Extract the (x, y) coordinate from the center of the cell holding the provided text.  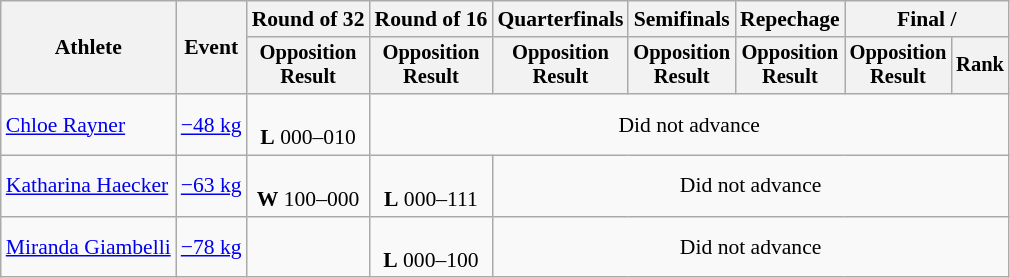
Miranda Giambelli (88, 248)
L 000–010 (308, 124)
L 000–100 (430, 248)
Katharina Haecker (88, 186)
−63 kg (212, 186)
Athlete (88, 48)
−48 kg (212, 124)
Round of 32 (308, 19)
Quarterfinals (560, 19)
Round of 16 (430, 19)
−78 kg (212, 248)
W 100–000 (308, 186)
Final / (927, 19)
Repechage (790, 19)
Chloe Rayner (88, 124)
Event (212, 48)
Semifinals (682, 19)
Rank (980, 66)
L 000–111 (430, 186)
